For the text-containing cell, return its midpoint in (X, Y) coordinate format. 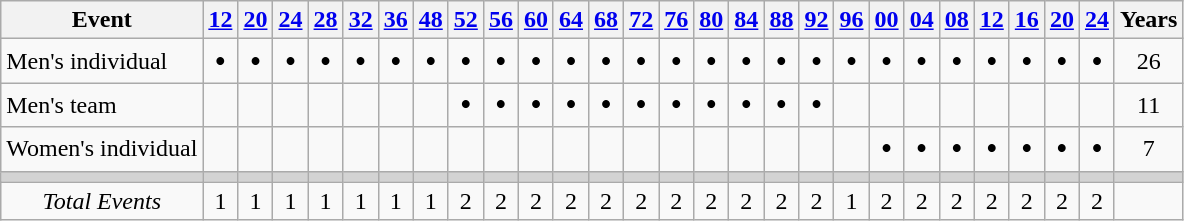
Total Events (102, 201)
16 (1026, 20)
Event (102, 20)
26 (1148, 61)
11 (1148, 105)
56 (500, 20)
08 (956, 20)
76 (676, 20)
84 (746, 20)
Years (1148, 20)
68 (606, 20)
72 (642, 20)
52 (466, 20)
Men's individual (102, 61)
60 (536, 20)
64 (570, 20)
7 (1148, 149)
88 (782, 20)
80 (712, 20)
96 (852, 20)
00 (886, 20)
48 (430, 20)
36 (396, 20)
28 (326, 20)
Men's team (102, 105)
32 (360, 20)
Women's individual (102, 149)
04 (922, 20)
92 (816, 20)
